Return the [x, y] coordinate for the center point of the cell that contains the specified text.  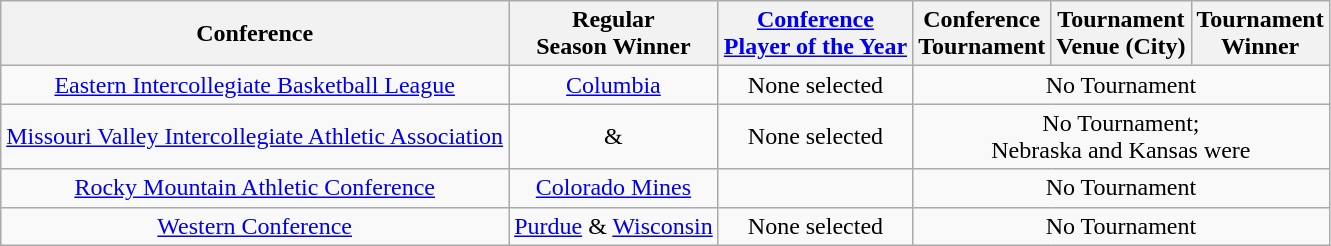
Tournament Venue (City) [1121, 34]
Colorado Mines [614, 188]
Conference [255, 34]
& [614, 136]
Missouri Valley Intercollegiate Athletic Association [255, 136]
No Tournament;Nebraska and Kansas were [1122, 136]
Rocky Mountain Athletic Conference [255, 188]
Regular Season Winner [614, 34]
Tournament Winner [1260, 34]
Western Conference [255, 226]
Purdue & Wisconsin [614, 226]
Columbia [614, 85]
Conference Tournament [982, 34]
Conference Player of the Year [815, 34]
Eastern Intercollegiate Basketball League [255, 85]
